For the text-containing cell, return its midpoint in [X, Y] coordinate format. 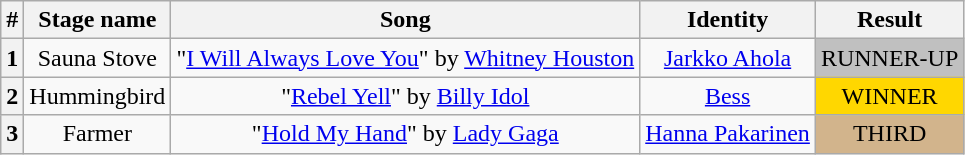
2 [12, 96]
"Rebel Yell" by Billy Idol [406, 96]
Identity [728, 20]
Farmer [98, 134]
Stage name [98, 20]
Hanna Pakarinen [728, 134]
"Hold My Hand" by Lady Gaga [406, 134]
Result [889, 20]
# [12, 20]
Song [406, 20]
1 [12, 58]
"I Will Always Love You" by Whitney Houston [406, 58]
RUNNER-UP [889, 58]
WINNER [889, 96]
3 [12, 134]
Jarkko Ahola [728, 58]
Sauna Stove [98, 58]
THIRD [889, 134]
Bess [728, 96]
Hummingbird [98, 96]
